Locate the cell with the specified text and output its [X, Y] center coordinate. 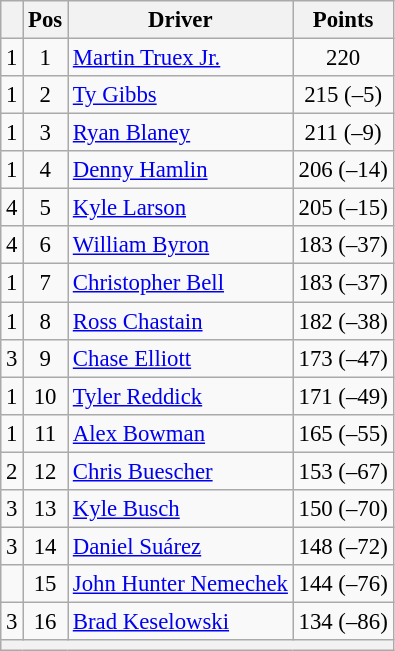
Kyle Larson [181, 208]
148 (–72) [343, 546]
211 (–9) [343, 133]
Ross Chastain [181, 321]
Ryan Blaney [181, 133]
171 (–49) [343, 396]
Denny Hamlin [181, 170]
206 (–14) [343, 170]
173 (–47) [343, 358]
5 [46, 208]
Martin Truex Jr. [181, 58]
7 [46, 283]
11 [46, 433]
13 [46, 509]
153 (–67) [343, 471]
Tyler Reddick [181, 396]
12 [46, 471]
Kyle Busch [181, 509]
150 (–70) [343, 509]
9 [46, 358]
John Hunter Nemechek [181, 584]
182 (–38) [343, 321]
Chase Elliott [181, 358]
134 (–86) [343, 621]
Ty Gibbs [181, 95]
205 (–15) [343, 208]
Chris Buescher [181, 471]
215 (–5) [343, 95]
Brad Keselowski [181, 621]
Points [343, 20]
220 [343, 58]
144 (–76) [343, 584]
Driver [181, 20]
Christopher Bell [181, 283]
Daniel Suárez [181, 546]
14 [46, 546]
Alex Bowman [181, 433]
8 [46, 321]
15 [46, 584]
16 [46, 621]
10 [46, 396]
William Byron [181, 245]
165 (–55) [343, 433]
6 [46, 245]
Pos [46, 20]
